From the cell containing the given text, extract its center point as [x, y] coordinate. 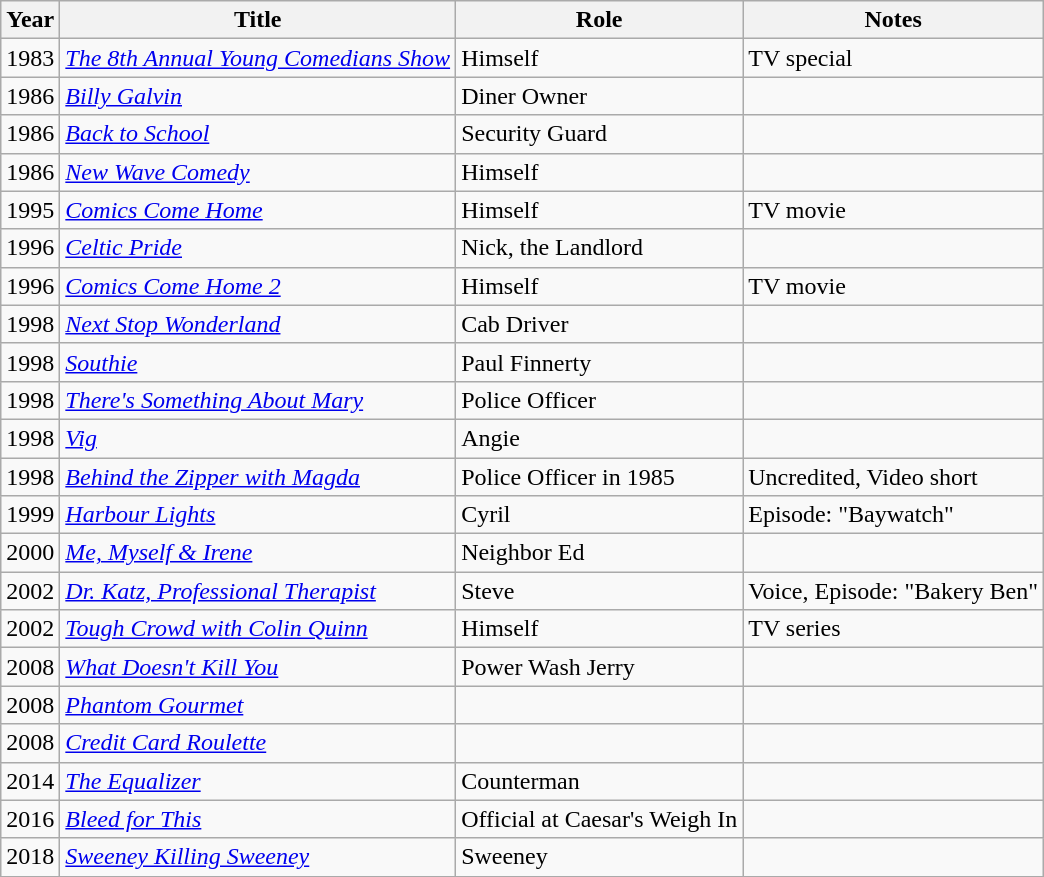
The 8th Annual Young Comedians Show [258, 58]
Back to School [258, 134]
Voice, Episode: "Bakery Ben" [894, 591]
Vig [258, 438]
Bleed for This [258, 819]
Sweeney [600, 857]
Year [30, 20]
Police Officer in 1985 [600, 477]
Cab Driver [600, 324]
TV series [894, 629]
Tough Crowd with Colin Quinn [258, 629]
Role [600, 20]
Episode: "Baywatch" [894, 515]
Billy Galvin [258, 96]
The Equalizer [258, 781]
Cyril [600, 515]
Comics Come Home 2 [258, 286]
Nick, the Landlord [600, 248]
Behind the Zipper with Magda [258, 477]
2000 [30, 553]
Phantom Gourmet [258, 705]
Angie [600, 438]
2016 [30, 819]
2018 [30, 857]
Southie [258, 362]
1999 [30, 515]
Me, Myself & Irene [258, 553]
Diner Owner [600, 96]
Celtic Pride [258, 248]
Next Stop Wonderland [258, 324]
TV special [894, 58]
Power Wash Jerry [600, 667]
New Wave Comedy [258, 172]
Title [258, 20]
Police Officer [600, 400]
Uncredited, Video short [894, 477]
Security Guard [600, 134]
What Doesn't Kill You [258, 667]
Steve [600, 591]
2014 [30, 781]
Notes [894, 20]
Counterman [600, 781]
Sweeney Killing Sweeney [258, 857]
Credit Card Roulette [258, 743]
Official at Caesar's Weigh In [600, 819]
1995 [30, 210]
Neighbor Ed [600, 553]
1983 [30, 58]
There's Something About Mary [258, 400]
Paul Finnerty [600, 362]
Dr. Katz, Professional Therapist [258, 591]
Comics Come Home [258, 210]
Harbour Lights [258, 515]
